Determine the [x, y] coordinate at the center of the cell enclosing the given text.  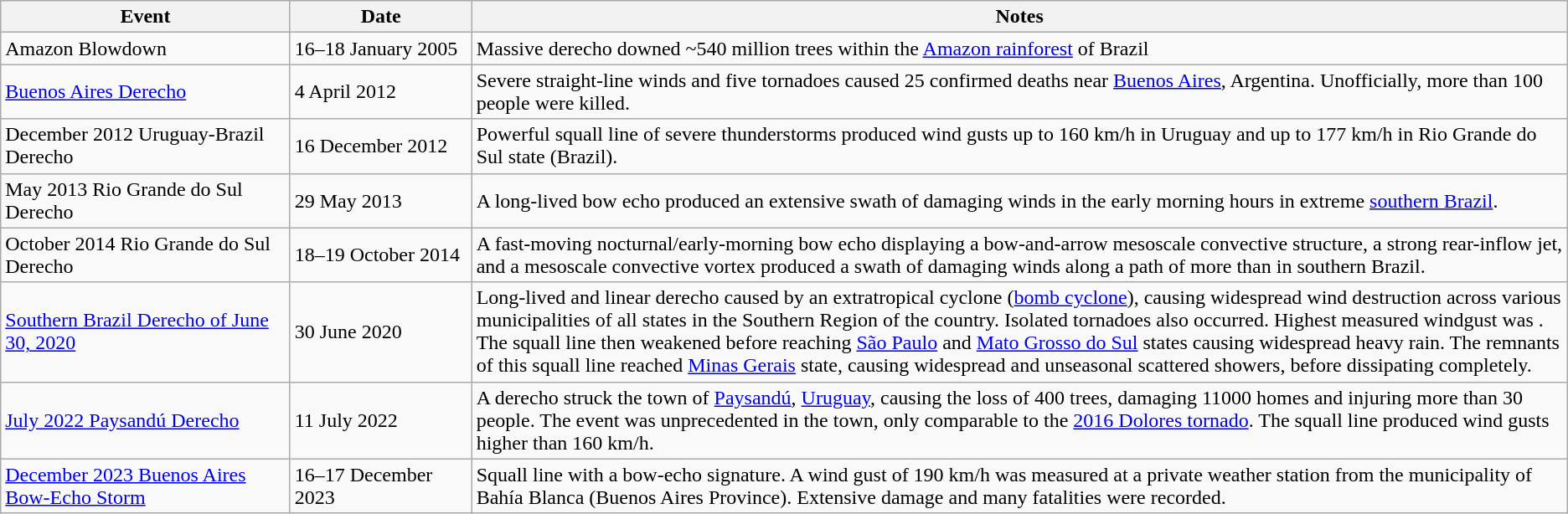
Event [146, 17]
Amazon Blowdown [146, 49]
A long-lived bow echo produced an extensive swath of damaging winds in the early morning hours in extreme southern Brazil. [1019, 201]
30 June 2020 [380, 332]
Massive derecho downed ~540 million trees within the Amazon rainforest of Brazil [1019, 49]
29 May 2013 [380, 201]
December 2023 Buenos Aires Bow-Echo Storm [146, 486]
December 2012 Uruguay-Brazil Derecho [146, 146]
Powerful squall line of severe thunderstorms produced wind gusts up to 160 km/h in Uruguay and up to 177 km/h in Rio Grande do Sul state (Brazil). [1019, 146]
May 2013 Rio Grande do Sul Derecho [146, 201]
4 April 2012 [380, 92]
Buenos Aires Derecho [146, 92]
July 2022 Paysandú Derecho [146, 420]
16–18 January 2005 [380, 49]
11 July 2022 [380, 420]
16 December 2012 [380, 146]
18–19 October 2014 [380, 254]
16–17 December 2023 [380, 486]
Notes [1019, 17]
October 2014 Rio Grande do Sul Derecho [146, 254]
Date [380, 17]
Southern Brazil Derecho of June 30, 2020 [146, 332]
